Detect which cell encompasses the target text, then output its [X, Y] center coordinate. 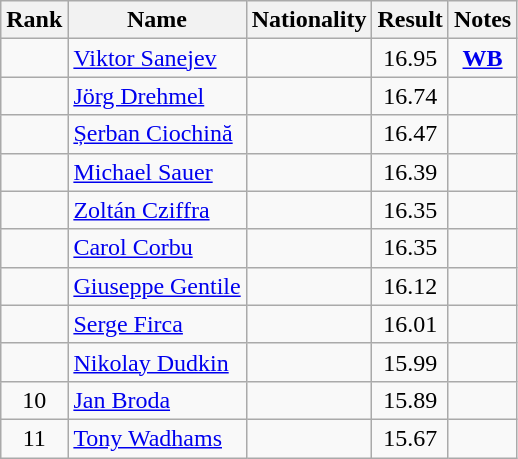
11 [34, 438]
Michael Sauer [157, 172]
Zoltán Cziffra [157, 210]
Șerban Ciochină [157, 134]
Jan Broda [157, 400]
16.01 [410, 324]
16.74 [410, 96]
Jörg Drehmel [157, 96]
Tony Wadhams [157, 438]
16.95 [410, 58]
Carol Corbu [157, 248]
16.47 [410, 134]
16.12 [410, 286]
16.39 [410, 172]
10 [34, 400]
Giuseppe Gentile [157, 286]
15.67 [410, 438]
Notes [482, 20]
Viktor Sanejev [157, 58]
Nikolay Dudkin [157, 362]
15.89 [410, 400]
WB [482, 58]
15.99 [410, 362]
Result [410, 20]
Rank [34, 20]
Name [157, 20]
Serge Firca [157, 324]
Nationality [309, 20]
